Determine the (x, y) coordinate at the center of the cell enclosing the given text.  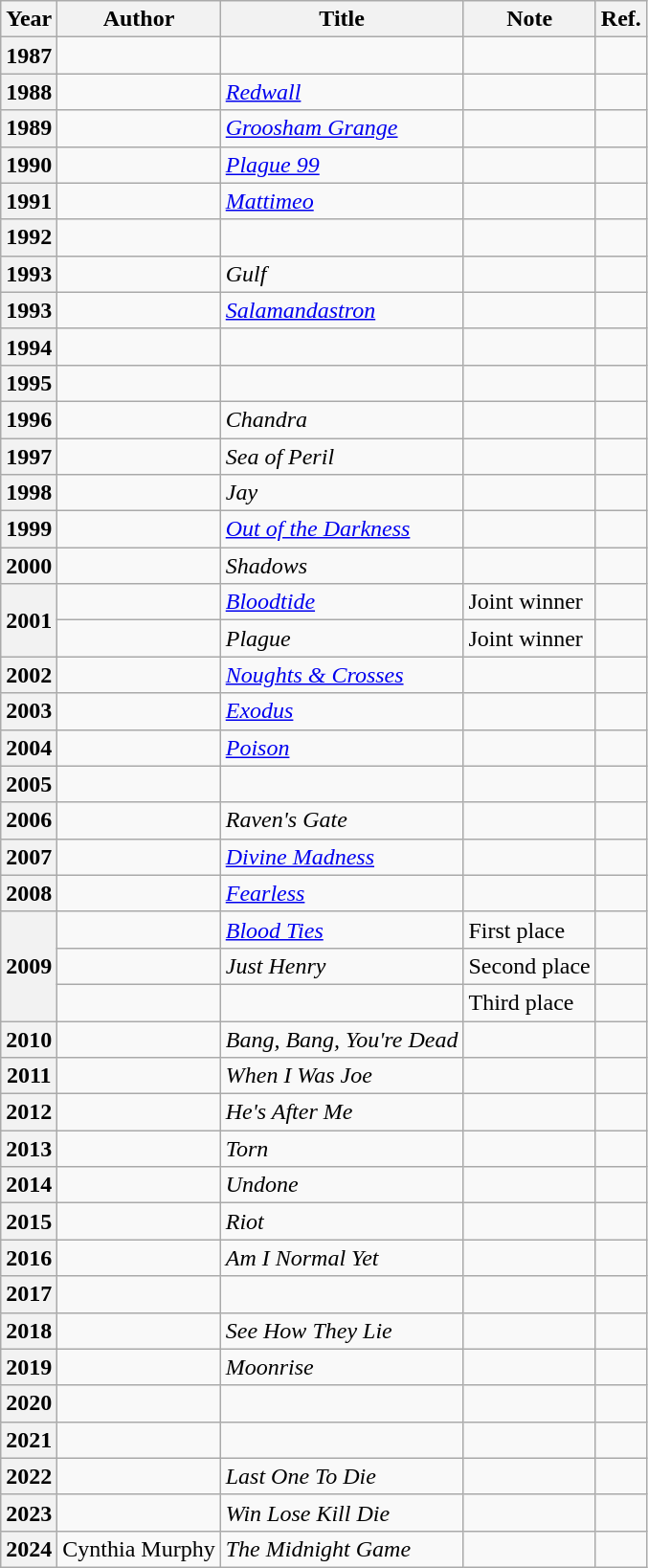
Note (529, 19)
The Midnight Game (342, 1549)
When I Was Joe (342, 1076)
2010 (29, 1039)
Author (139, 19)
Poison (342, 748)
Bloodtide (342, 602)
Moonrise (342, 1367)
2004 (29, 748)
He's After Me (342, 1112)
2002 (29, 675)
Divine Madness (342, 857)
1987 (29, 56)
Blood Ties (342, 930)
1989 (29, 128)
2020 (29, 1403)
2009 (29, 966)
Jay (342, 493)
Out of the Darkness (342, 529)
Last One To Die (342, 1476)
2019 (29, 1367)
Title (342, 19)
1992 (29, 237)
Mattimeo (342, 201)
Win Lose Kill Die (342, 1512)
2001 (29, 620)
Plague (342, 638)
2017 (29, 1294)
Year (29, 19)
Torn (342, 1149)
Cynthia Murphy (139, 1549)
2024 (29, 1549)
2005 (29, 784)
Bang, Bang, You're Dead (342, 1039)
First place (529, 930)
2007 (29, 857)
Shadows (342, 566)
Am I Normal Yet (342, 1258)
1988 (29, 92)
Ref. (620, 19)
1991 (29, 201)
1998 (29, 493)
Salamandastron (342, 310)
2016 (29, 1258)
Plague 99 (342, 165)
Undone (342, 1185)
Sea of Peril (342, 457)
Redwall (342, 92)
Riot (342, 1221)
Exodus (342, 711)
2021 (29, 1440)
See How They Lie (342, 1331)
2018 (29, 1331)
Noughts & Crosses (342, 675)
1994 (29, 347)
2011 (29, 1076)
1996 (29, 419)
1997 (29, 457)
Raven's Gate (342, 820)
Just Henry (342, 966)
2008 (29, 893)
1995 (29, 383)
Chandra (342, 419)
Third place (529, 1002)
2000 (29, 566)
2012 (29, 1112)
2015 (29, 1221)
Fearless (342, 893)
2023 (29, 1512)
2022 (29, 1476)
2003 (29, 711)
Second place (529, 966)
2014 (29, 1185)
Groosham Grange (342, 128)
1999 (29, 529)
Gulf (342, 274)
1990 (29, 165)
2013 (29, 1149)
2006 (29, 820)
